Pinpoint the cell where the given text exists, returning its (X, Y) midpoint coordinate. 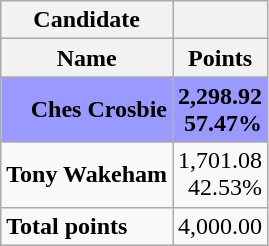
Points (220, 58)
Name (87, 58)
Ches Crosbie (87, 110)
2,298.92 57.47% (220, 110)
4,000.00 (220, 226)
1,701.08 42.53% (220, 174)
Total points (87, 226)
Candidate (87, 20)
Tony Wakeham (87, 174)
